For the text-containing cell, return its midpoint in (X, Y) coordinate format. 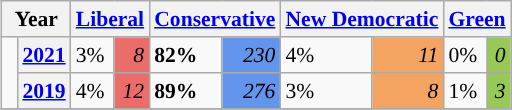
12 (132, 91)
Green (476, 19)
New Democratic (362, 19)
0 (499, 55)
0% (465, 55)
230 (251, 55)
11 (408, 55)
Conservative (214, 19)
1% (465, 91)
89% (186, 91)
Liberal (110, 19)
2021 (44, 55)
2019 (44, 91)
Year (36, 19)
276 (251, 91)
82% (186, 55)
3 (499, 91)
